Provide the [X, Y] coordinate of the cell's center where the given text is located.  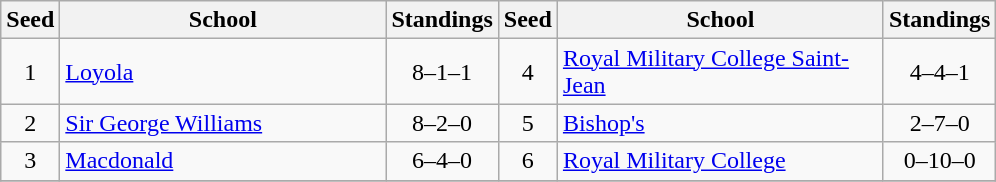
8–2–0 [442, 123]
Macdonald [223, 161]
3 [30, 161]
4 [528, 72]
4–4–1 [939, 72]
5 [528, 123]
Royal Military College Saint-Jean [720, 72]
6–4–0 [442, 161]
Bishop's [720, 123]
0–10–0 [939, 161]
8–1–1 [442, 72]
2 [30, 123]
Loyola [223, 72]
6 [528, 161]
2–7–0 [939, 123]
Sir George Williams [223, 123]
Royal Military College [720, 161]
1 [30, 72]
